Pinpoint the cell where the given text exists, returning its (x, y) midpoint coordinate. 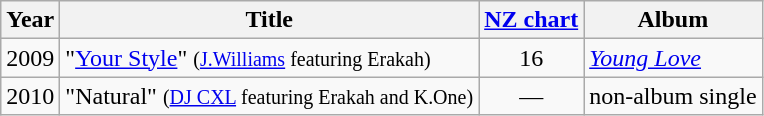
Album (673, 20)
non-album single (673, 96)
Title (270, 20)
— (532, 96)
16 (532, 58)
"Your Style" (J.Williams featuring Erakah) (270, 58)
2009 (30, 58)
Young Love (673, 58)
"Natural" (DJ CXL featuring Erakah and K.One) (270, 96)
2010 (30, 96)
Year (30, 20)
NZ chart (532, 20)
